Provide the (X, Y) coordinate of the cell's center where the given text is located.  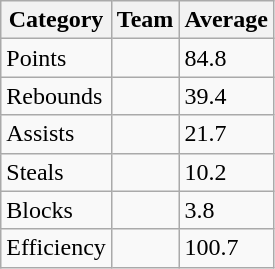
Rebounds (56, 96)
84.8 (226, 58)
100.7 (226, 248)
Assists (56, 134)
Category (56, 20)
Team (145, 20)
10.2 (226, 172)
3.8 (226, 210)
Efficiency (56, 248)
Blocks (56, 210)
21.7 (226, 134)
Average (226, 20)
Points (56, 58)
Steals (56, 172)
39.4 (226, 96)
